Scan for the cell matching the given text and deliver its [X, Y] coordinate at center. 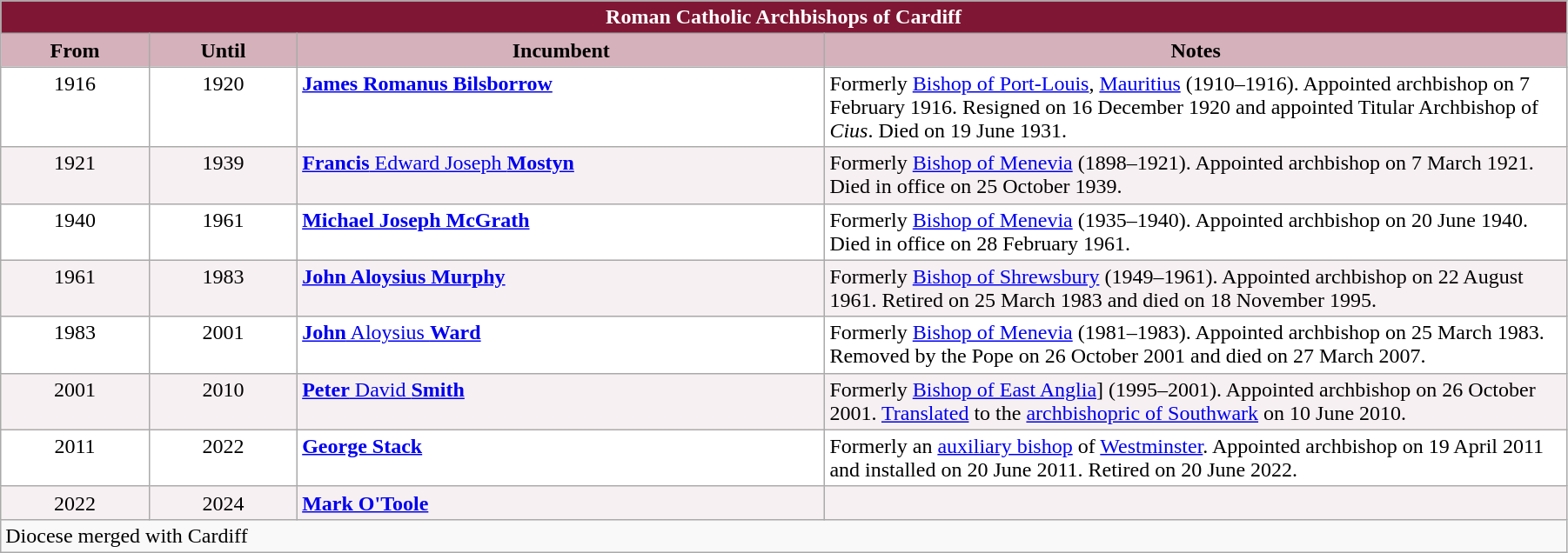
1940 [75, 231]
2011 [75, 457]
1916 [75, 107]
James Romanus Bilsborrow [561, 107]
John Aloysius Ward [561, 344]
2024 [223, 503]
Francis Edward Joseph Mostyn [561, 176]
Formerly Bishop of Menevia (1898–1921). Appointed archbishop on 7 March 1921. Died in office on 25 October 1939. [1196, 176]
Formerly Bishop of East Anglia] (1995–2001). Appointed archbishop on 26 October 2001. Translated to the archbishopric of Southwark on 10 June 2010. [1196, 402]
Michael Joseph McGrath [561, 231]
Formerly an auxiliary bishop of Westminster. Appointed archbishop on 19 April 2011 and installed on 20 June 2011. Retired on 20 June 2022. [1196, 457]
Formerly Bishop of Menevia (1981–1983). Appointed archbishop on 25 March 1983. Removed by the Pope on 26 October 2001 and died on 27 March 2007. [1196, 344]
Diocese merged with Cardiff [784, 536]
1920 [223, 107]
Formerly Bishop of Shrewsbury (1949–1961). Appointed archbishop on 22 August 1961. Retired on 25 March 1983 and died on 18 November 1995. [1196, 289]
1939 [223, 176]
Mark O'Toole [561, 503]
Formerly Bishop of Menevia (1935–1940). Appointed archbishop on 20 June 1940. Died in office on 28 February 1961. [1196, 231]
Incumbent [561, 50]
John Aloysius Murphy [561, 289]
Notes [1196, 50]
Roman Catholic Archbishops of Cardiff [784, 17]
2010 [223, 402]
Peter David Smith [561, 402]
1921 [75, 176]
From [75, 50]
Until [223, 50]
George Stack [561, 457]
